Scan for the cell matching the given text and deliver its [x, y] coordinate at center. 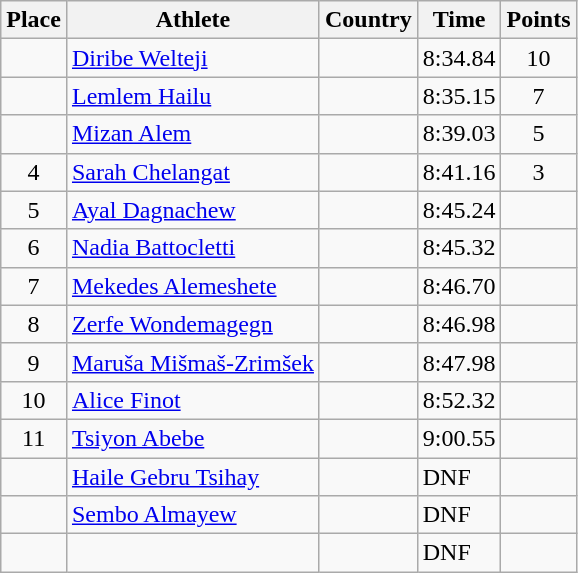
Alice Finot [192, 400]
8:46.98 [459, 324]
8:34.84 [459, 58]
6 [34, 248]
8:52.32 [459, 400]
3 [538, 172]
8 [34, 324]
Sarah Chelangat [192, 172]
Zerfe Wondemagegn [192, 324]
Lemlem Hailu [192, 96]
Mizan Alem [192, 134]
Maruša Mišmaš-Zrimšek [192, 362]
Time [459, 20]
Athlete [192, 20]
Ayal Dagnachew [192, 210]
8:35.15 [459, 96]
8:47.98 [459, 362]
9 [34, 362]
8:46.70 [459, 286]
9:00.55 [459, 438]
Nadia Battocletti [192, 248]
Diribe Welteji [192, 58]
8:45.32 [459, 248]
Tsiyon Abebe [192, 438]
4 [34, 172]
Place [34, 20]
Haile Gebru Tsihay [192, 477]
8:39.03 [459, 134]
Sembo Almayew [192, 515]
8:41.16 [459, 172]
Mekedes Alemeshete [192, 286]
Points [538, 20]
8:45.24 [459, 210]
11 [34, 438]
Country [368, 20]
